Determine the [X, Y] coordinate at the center of the cell enclosing the given text.  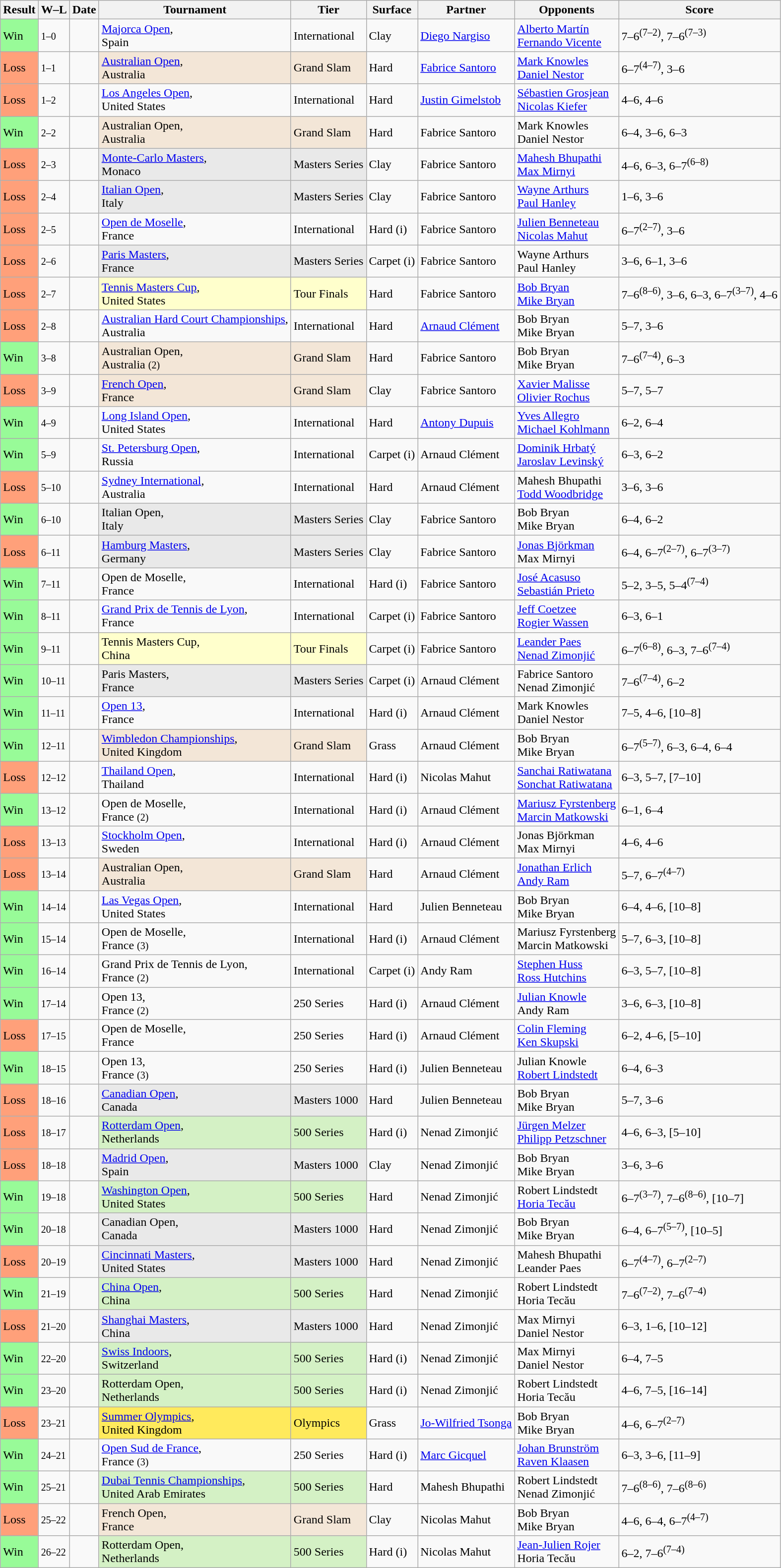
Diego Nargiso [466, 36]
Long Island Open,United States [195, 422]
6–2, 7–6(7–4) [700, 1552]
6–3, 6–1 [700, 616]
Sanchai Ratiwatana Sonchat Ratiwatana [567, 778]
Surface [392, 10]
Open de Moselle,France (2) [195, 809]
6–3, 5–7, [7–10] [700, 778]
1–1 [54, 67]
Opponents [567, 10]
4–6, 6–4, 6–7(4–7) [700, 1519]
Los Angeles Open,United States [195, 100]
Result [19, 10]
6–4, 6–3 [700, 1068]
Antony Dupuis [466, 422]
Dominik Hrbatý Jaroslav Levinský [567, 455]
Monte-Carlo Masters,Monaco [195, 165]
7–6(7–2), 7–6(7–4) [700, 1293]
7–6(7–4), 6–2 [700, 680]
6–1, 6–4 [700, 809]
15–14 [54, 939]
22–20 [54, 1358]
24–21 [54, 1455]
Open 13,France (2) [195, 1004]
2–4 [54, 196]
6–4, 7–5 [700, 1358]
Tournament [195, 10]
Partner [466, 10]
Date [84, 10]
St. Petersburg Open,Russia [195, 455]
23–21 [54, 1422]
Hamburg Masters,Germany [195, 551]
1–2 [54, 100]
José Acasuso Sebastián Prieto [567, 584]
20–19 [54, 1262]
13–14 [54, 874]
Open 13,France (3) [195, 1068]
2–5 [54, 229]
Wimbledon Championships,United Kingdom [195, 745]
6–4, 3–6, 6–3 [700, 132]
16–14 [54, 971]
2–2 [54, 132]
Marc Gicquel [466, 1455]
6–11 [54, 551]
23–20 [54, 1390]
7–6(8–6), 3–6, 6–3, 6–7(3–7), 4–6 [700, 294]
4–6, 7–5, [16–14] [700, 1390]
21–19 [54, 1293]
Swiss Indoors,Switzerland [195, 1358]
7–6(8–6), 7–6(8–6) [700, 1488]
13–12 [54, 809]
Australian Hard Court Championships,Australia [195, 325]
Mahesh Bhupathi Leander Paes [567, 1262]
Mahesh Bhupathi Todd Woodbridge [567, 487]
20–18 [54, 1229]
7–5, 4–6, [10–8] [700, 713]
Grand Prix de Tennis de Lyon,France [195, 616]
12–11 [54, 745]
China Open,China [195, 1293]
Australian Open,Australia (2) [195, 358]
Grand Prix de Tennis de Lyon,France (2) [195, 971]
18–18 [54, 1164]
Leander Paes Nenad Zimonjić [567, 649]
18–17 [54, 1133]
6–4, 4–6, [10–8] [700, 906]
5–2, 3–5, 5–4(7–4) [700, 584]
Robert Lindstedt Nenad Zimonjić [567, 1488]
6–3, 5–7, [10–8] [700, 971]
Open 13,France [195, 713]
5–7, 6–7(4–7) [700, 874]
6–7(4–7), 6–7(2–7) [700, 1262]
Cincinnati Masters,United States [195, 1262]
6–4, 6–7(5–7), [10–5] [700, 1229]
6–3, 6–2 [700, 455]
Majorca Open,Spain [195, 36]
3–6, 6–1, 3–6 [700, 261]
3–8 [54, 358]
6–7(3–7), 7–6(8–6), [10–7] [700, 1197]
7–11 [54, 584]
25–22 [54, 1519]
Sébastien Grosjean Nicolas Kiefer [567, 100]
Justin Gimelstob [466, 100]
26–22 [54, 1552]
Thailand Open,Thailand [195, 778]
6–7(5–7), 6–3, 6–4, 6–4 [700, 745]
Jeff Coetzee Rogier Wassen [567, 616]
Washington Open,United States [195, 1197]
Xavier Malisse Olivier Rochus [567, 390]
3–9 [54, 390]
Tennis Masters Cup,United States [195, 294]
Jo-Wilfried Tsonga [466, 1422]
3–6, 6–3, [10–8] [700, 1004]
17–15 [54, 1035]
6–4, 6–7(2–7), 6–7(3–7) [700, 551]
6–3, 1–6, [10–12] [700, 1326]
6–7(2–7), 3–6 [700, 229]
18–16 [54, 1100]
8–11 [54, 616]
Open Sud de France,France (3) [195, 1455]
Dubai Tennis Championships,United Arab Emirates [195, 1488]
1–6, 3–6 [700, 196]
Stephen Huss Ross Hutchins [567, 971]
7–6(7–2), 7–6(7–3) [700, 36]
1–0 [54, 36]
Madrid Open,Spain [195, 1164]
2–7 [54, 294]
6–10 [54, 520]
Mahesh Bhupathi Max Mirnyi [567, 165]
Fabrice Santoro Nenad Zimonjić [567, 680]
5–7, 6–3, [10–8] [700, 939]
Johan Brunström Raven Klaasen [567, 1455]
Stockholm Open,Sweden [195, 842]
19–18 [54, 1197]
Las Vegas Open,United States [195, 906]
4–9 [54, 422]
Score [700, 10]
Summer Olympics,United Kingdom [195, 1422]
Tier [328, 10]
Julian Knowle Andy Ram [567, 1004]
25–21 [54, 1488]
Shanghai Masters,China [195, 1326]
6–7(4–7), 3–6 [700, 67]
4–6, 6–7(2–7) [700, 1422]
12–12 [54, 778]
2–8 [54, 325]
18–15 [54, 1068]
Mahesh Bhupathi [466, 1488]
5–9 [54, 455]
Jürgen Melzer Philipp Petzschner [567, 1133]
21–20 [54, 1326]
W–L [54, 10]
4–6, 6–3, [5–10] [700, 1133]
7–6(7–4), 6–3 [700, 358]
2–3 [54, 165]
4–6, 6–3, 6–7(6–8) [700, 165]
Andy Ram [466, 971]
Julian Knowle Robert Lindstedt [567, 1068]
Open de Moselle,France (3) [195, 939]
Tennis Masters Cup,China [195, 649]
6–4, 6–2 [700, 520]
2–6 [54, 261]
6–3, 3–6, [11–9] [700, 1455]
Julien Benneteau Nicolas Mahut [567, 229]
Yves Allegro Michael Kohlmann [567, 422]
6–2, 6–4 [700, 422]
13–13 [54, 842]
Jean-Julien Rojer Horia Tecău [567, 1552]
6–2, 4–6, [5–10] [700, 1035]
Sydney International,Australia [195, 487]
Jonathan Erlich Andy Ram [567, 874]
5–10 [54, 487]
Colin Fleming Ken Skupski [567, 1035]
5–7, 5–7 [700, 390]
Alberto Martín Fernando Vicente [567, 36]
Olympics [328, 1422]
9–11 [54, 649]
14–14 [54, 906]
10–11 [54, 680]
17–14 [54, 1004]
11–11 [54, 713]
6–7(6–8), 6–3, 7–6(7–4) [700, 649]
